Provide the (x, y) coordinate of the cell's center where the given text is located.  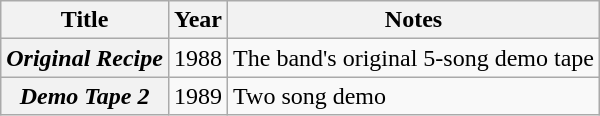
Two song demo (414, 96)
The band's original 5-song demo tape (414, 58)
Title (85, 20)
Demo Tape 2 (85, 96)
1988 (198, 58)
Year (198, 20)
Notes (414, 20)
1989 (198, 96)
Original Recipe (85, 58)
